For the text-containing cell, return its midpoint in (X, Y) coordinate format. 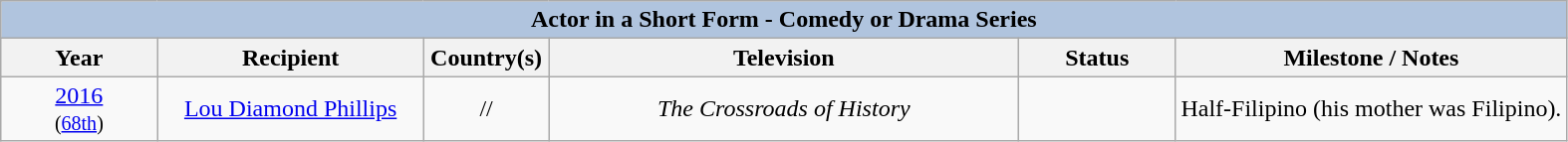
Milestone / Notes (1371, 58)
Actor in a Short Form - Comedy or Drama Series (784, 20)
2016(68th) (80, 109)
The Crossroads of History (784, 109)
Country(s) (486, 58)
Lou Diamond Phillips (291, 109)
// (486, 109)
Status (1098, 58)
Television (784, 58)
Year (80, 58)
Recipient (291, 58)
Half-Filipino (his mother was Filipino). (1371, 109)
